For the text-containing cell, return its midpoint in (x, y) coordinate format. 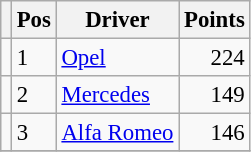
2 (34, 95)
3 (34, 133)
Opel (118, 58)
224 (214, 58)
Points (214, 20)
Driver (118, 20)
146 (214, 133)
1 (34, 58)
Alfa Romeo (118, 133)
Mercedes (118, 95)
Pos (34, 20)
149 (214, 95)
